Provide the (x, y) coordinate of the cell's center where the given text is located.  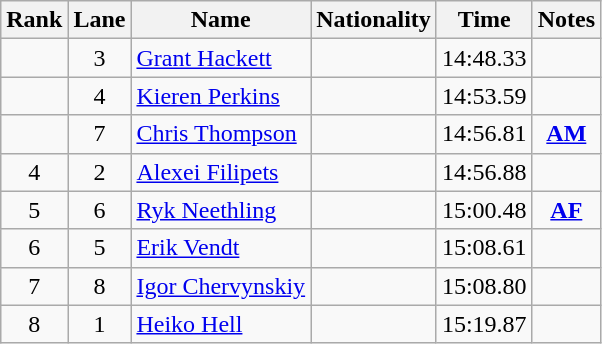
Lane (100, 20)
Ryk Neethling (221, 210)
15:00.48 (484, 210)
Igor Chervynskiy (221, 286)
14:48.33 (484, 58)
15:08.61 (484, 248)
Alexei Filipets (221, 172)
15:08.80 (484, 286)
14:53.59 (484, 96)
2 (100, 172)
Heiko Hell (221, 324)
Notes (566, 20)
Grant Hackett (221, 58)
Erik Vendt (221, 248)
1 (100, 324)
Kieren Perkins (221, 96)
3 (100, 58)
AM (566, 134)
Chris Thompson (221, 134)
Time (484, 20)
Name (221, 20)
Rank (34, 20)
AF (566, 210)
14:56.88 (484, 172)
14:56.81 (484, 134)
15:19.87 (484, 324)
Nationality (374, 20)
